Detect which cell encompasses the target text, then output its (x, y) center coordinate. 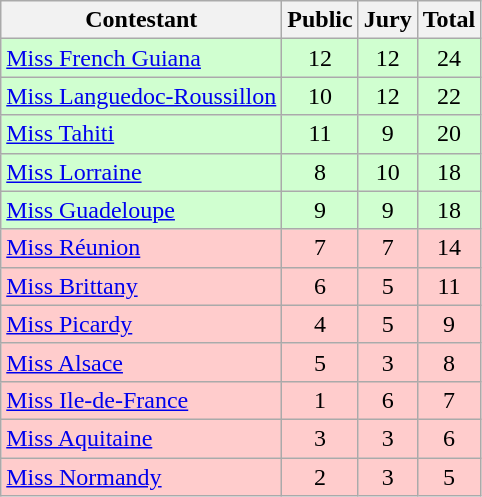
20 (449, 134)
Miss Normandy (142, 477)
1 (320, 400)
Miss Réunion (142, 248)
Miss Brittany (142, 286)
Total (449, 20)
Contestant (142, 20)
Miss Picardy (142, 324)
14 (449, 248)
Miss Lorraine (142, 172)
2 (320, 477)
Miss Ile-de-France (142, 400)
Miss Alsace (142, 362)
24 (449, 58)
Miss Languedoc-Roussillon (142, 96)
4 (320, 324)
Jury (388, 20)
Miss French Guiana (142, 58)
Miss Tahiti (142, 134)
Miss Aquitaine (142, 438)
Miss Guadeloupe (142, 210)
22 (449, 96)
Public (320, 20)
